Locate the cell with the specified text and output its [X, Y] center coordinate. 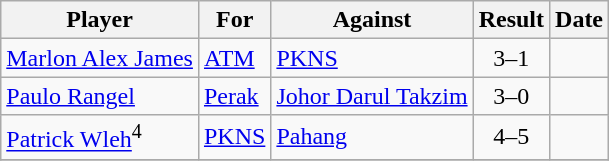
3–1 [511, 58]
Paulo Rangel [100, 96]
3–0 [511, 96]
4–5 [511, 138]
Perak [234, 96]
For [234, 20]
Patrick Wleh4 [100, 138]
Johor Darul Takzim [372, 96]
Player [100, 20]
Result [511, 20]
ATM [234, 58]
Date [580, 20]
Against [372, 20]
Pahang [372, 138]
Marlon Alex James [100, 58]
